Detect which cell encompasses the target text, then output its [X, Y] center coordinate. 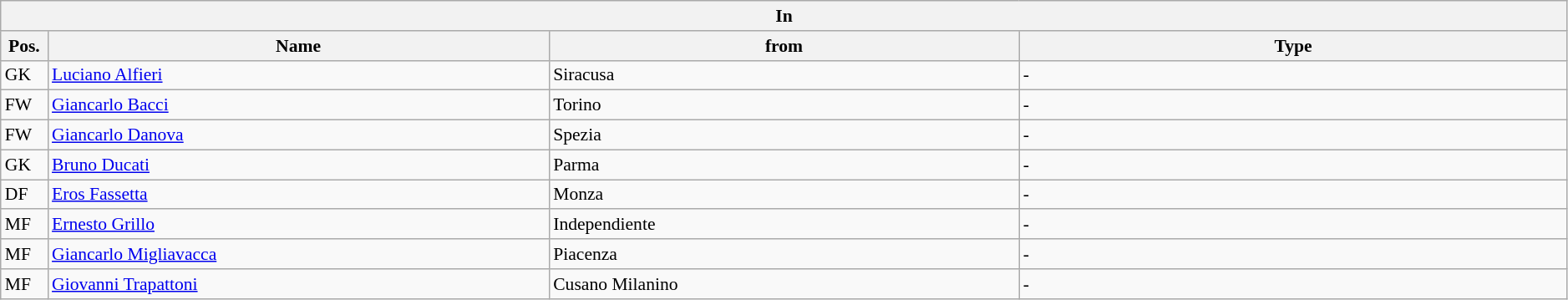
Giancarlo Bacci [298, 105]
Independiente [784, 225]
Giancarlo Danova [298, 135]
Spezia [784, 135]
Siracusa [784, 75]
In [784, 16]
Torino [784, 105]
DF [24, 195]
Luciano Alfieri [298, 75]
Ernesto Grillo [298, 225]
Name [298, 46]
Cusano Milanino [784, 284]
Pos. [24, 46]
Giancarlo Migliavacca [298, 254]
Parma [784, 165]
Monza [784, 195]
Giovanni Trapattoni [298, 284]
Eros Fassetta [298, 195]
Bruno Ducati [298, 165]
Type [1293, 46]
from [784, 46]
Piacenza [784, 254]
